Identify which cell holds the provided text, then report its (x, y) central coordinate. 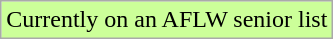
Currently on an AFLW senior list (167, 20)
